Search for the cell housing the specified text and yield its [X, Y] center coordinate. 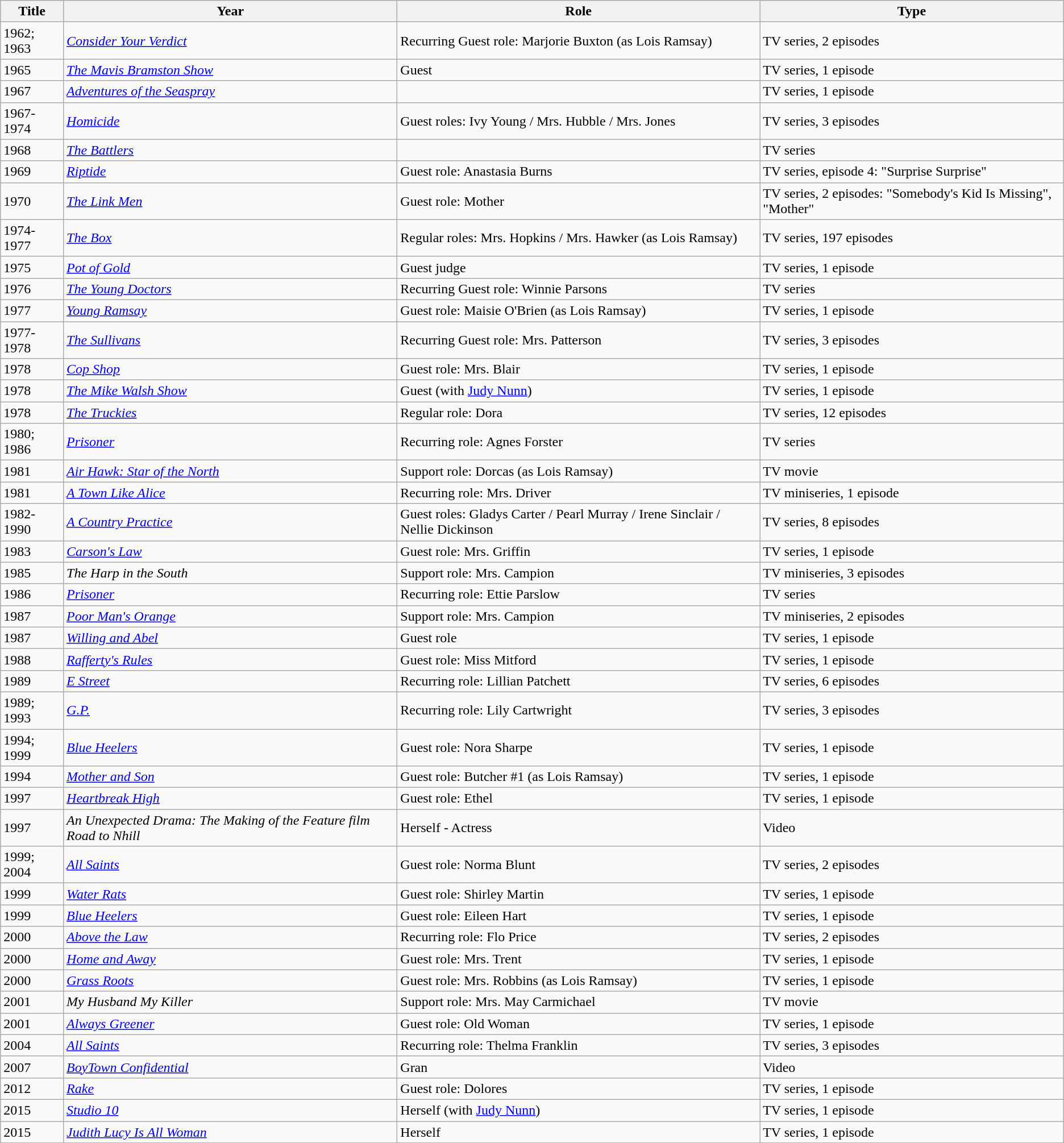
Guest role [579, 638]
1985 [32, 573]
1967-1974 [32, 120]
Gran [579, 1067]
Guest role: Anastasia Burns [579, 172]
Recurring Guest role: Marjorie Buxton (as Lois Ramsay) [579, 41]
1977 [32, 310]
Guest role: Mrs. Blair [579, 369]
TV series, episode 4: "Surprise Surprise" [912, 172]
1962; 1963 [32, 41]
The Battlers [231, 150]
Guest judge [579, 267]
Water Rats [231, 894]
Grass Roots [231, 980]
1980; 1986 [32, 442]
Herself - Actress [579, 828]
1969 [32, 172]
A Town Like Alice [231, 493]
1967 [32, 92]
2007 [32, 1067]
1989; 1993 [32, 710]
TV series, 8 episodes [912, 522]
1982-1990 [32, 522]
Regular roles: Mrs. Hopkins / Mrs. Hawker (as Lois Ramsay) [579, 238]
Recurring role: Mrs. Driver [579, 493]
Guest role: Shirley Martin [579, 894]
Role [579, 11]
Recurring role: Flo Price [579, 937]
Recurring role: Thelma Franklin [579, 1045]
Cop Shop [231, 369]
Home and Away [231, 959]
G.P. [231, 710]
The Mavis Bramston Show [231, 70]
Guest role: Nora Sharpe [579, 747]
Recurring Guest role: Winnie Parsons [579, 289]
Title [32, 11]
Studio 10 [231, 1110]
1977-1978 [32, 340]
The Young Doctors [231, 289]
Guest [579, 70]
Support role: Mrs. May Carmichael [579, 1002]
TV miniseries, 2 episodes [912, 616]
2012 [32, 1088]
1994 [32, 777]
Herself [579, 1132]
1999; 2004 [32, 865]
1989 [32, 681]
Above the Law [231, 937]
The Sullivans [231, 340]
Guest role: Ethel [579, 799]
Year [231, 11]
1976 [32, 289]
Always Greener [231, 1024]
1986 [32, 595]
2004 [32, 1045]
The Link Men [231, 201]
Guest role: Mrs. Griffin [579, 551]
Recurring Guest role: Mrs. Patterson [579, 340]
BoyTown Confidential [231, 1067]
Support role: Dorcas (as Lois Ramsay) [579, 471]
1965 [32, 70]
Guest role: Eileen Hart [579, 916]
Recurring role: Lillian Patchett [579, 681]
Guest role: Old Woman [579, 1024]
1994; 1999 [32, 747]
Guest role: Maisie O'Brien (as Lois Ramsay) [579, 310]
Recurring role: Agnes Forster [579, 442]
A Country Practice [231, 522]
TV miniseries, 1 episode [912, 493]
Guest role: Norma Blunt [579, 865]
The Harp in the South [231, 573]
Consider Your Verdict [231, 41]
Guest role: Butcher #1 (as Lois Ramsay) [579, 777]
Carson's Law [231, 551]
1974-1977 [32, 238]
TV series, 12 episodes [912, 413]
Guest role: Mrs. Trent [579, 959]
The Truckies [231, 413]
Guest role: Mrs. Robbins (as Lois Ramsay) [579, 980]
Rafferty's Rules [231, 659]
Air Hawk: Star of the North [231, 471]
Young Ramsay [231, 310]
Guest role: Miss Mitford [579, 659]
Regular role: Dora [579, 413]
Guest role: Mother [579, 201]
1968 [32, 150]
1988 [32, 659]
Recurring role: Lily Cartwright [579, 710]
Adventures of the Seaspray [231, 92]
Guest roles: Gladys Carter / Pearl Murray / Irene Sinclair / Nellie Dickinson [579, 522]
Judith Lucy Is All Woman [231, 1132]
Recurring role: Ettie Parslow [579, 595]
The Mike Walsh Show [231, 391]
1975 [32, 267]
Willing and Abel [231, 638]
Homicide [231, 120]
Type [912, 11]
Guest role: Dolores [579, 1088]
Pot of Gold [231, 267]
Rake [231, 1088]
Riptide [231, 172]
TV miniseries, 3 episodes [912, 573]
Heartbreak High [231, 799]
TV series, 2 episodes: "Somebody's Kid Is Missing", "Mother" [912, 201]
E Street [231, 681]
My Husband My Killer [231, 1002]
TV series, 6 episodes [912, 681]
Guest (with Judy Nunn) [579, 391]
TV series, 197 episodes [912, 238]
1983 [32, 551]
An Unexpected Drama: The Making of the Feature film Road to Nhill [231, 828]
Mother and Son [231, 777]
The Box [231, 238]
1970 [32, 201]
Guest roles: Ivy Young / Mrs. Hubble / Mrs. Jones [579, 120]
Poor Man's Orange [231, 616]
Herself (with Judy Nunn) [579, 1110]
